Pinpoint the cell where the given text exists, returning its (X, Y) midpoint coordinate. 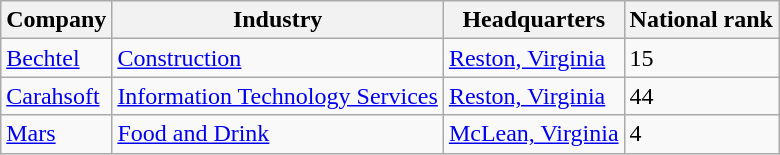
Headquarters (534, 20)
National rank (701, 20)
4 (701, 134)
Food and Drink (278, 134)
Company (56, 20)
Information Technology Services (278, 96)
Bechtel (56, 58)
Construction (278, 58)
Carahsoft (56, 96)
44 (701, 96)
McLean, Virginia (534, 134)
Mars (56, 134)
15 (701, 58)
Industry (278, 20)
